Extract the (x, y) coordinate from the center of the cell holding the provided text.  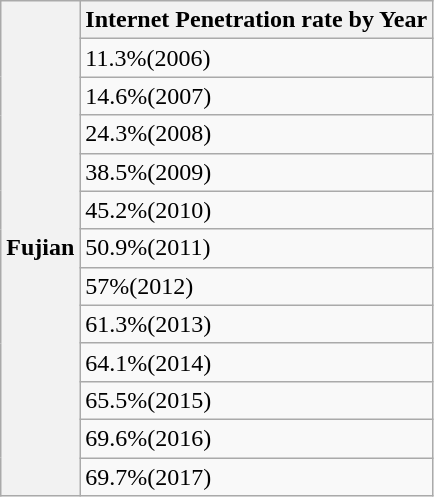
Fujian (40, 248)
45.2%(2010) (256, 210)
69.7%(2017) (256, 477)
11.3%(2006) (256, 58)
57%(2012) (256, 286)
24.3%(2008) (256, 134)
69.6%(2016) (256, 438)
65.5%(2015) (256, 400)
50.9%(2011) (256, 248)
64.1%(2014) (256, 362)
Internet Penetration rate by Year (256, 20)
14.6%(2007) (256, 96)
61.3%(2013) (256, 324)
38.5%(2009) (256, 172)
